Output the (x, y) coordinate of the center of the cell containing the given text.  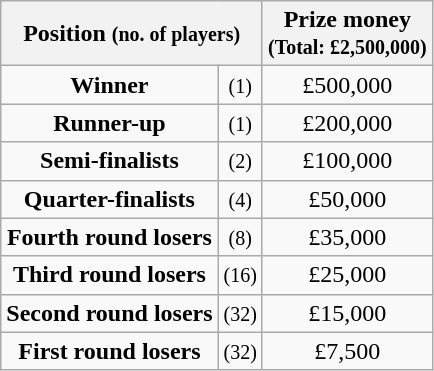
(4) (240, 199)
Third round losers (110, 275)
£100,000 (347, 161)
(16) (240, 275)
Fourth round losers (110, 237)
First round losers (110, 351)
£25,000 (347, 275)
Quarter-finalists (110, 199)
(8) (240, 237)
£500,000 (347, 85)
£35,000 (347, 237)
Runner-up (110, 123)
(2) (240, 161)
Winner (110, 85)
Second round losers (110, 313)
£7,500 (347, 351)
£50,000 (347, 199)
Prize money(Total: £2,500,000) (347, 34)
Position (no. of players) (132, 34)
£200,000 (347, 123)
Semi-finalists (110, 161)
£15,000 (347, 313)
